Identify which cell holds the provided text, then report its [x, y] central coordinate. 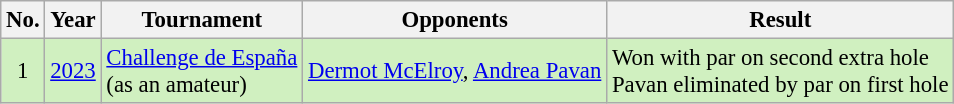
Challenge de España(as an amateur) [202, 72]
Opponents [455, 20]
Tournament [202, 20]
Won with par on second extra holePavan eliminated by par on first hole [780, 72]
1 [23, 72]
Result [780, 20]
Year [73, 20]
Dermot McElroy, Andrea Pavan [455, 72]
2023 [73, 72]
No. [23, 20]
